Pinpoint the cell where the given text exists, returning its (x, y) midpoint coordinate. 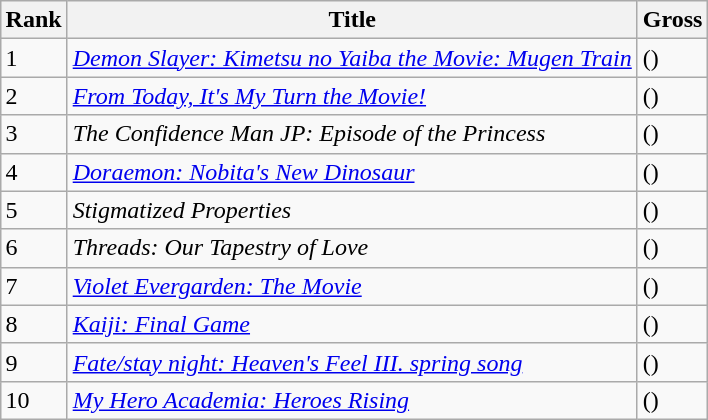
Demon Slayer: Kimetsu no Yaiba the Movie: Mugen Train (352, 58)
Violet Evergarden: The Movie (352, 286)
The Confidence Man JP: Episode of the Princess (352, 134)
Rank (34, 20)
10 (34, 400)
Title (352, 20)
Fate/stay night: Heaven's Feel III. spring song (352, 362)
1 (34, 58)
5 (34, 210)
7 (34, 286)
Kaiji: Final Game (352, 324)
Threads: Our Tapestry of Love (352, 248)
From Today, It's My Turn the Movie! (352, 96)
4 (34, 172)
Stigmatized Properties (352, 210)
Doraemon: Nobita's New Dinosaur (352, 172)
Gross (672, 20)
8 (34, 324)
6 (34, 248)
2 (34, 96)
3 (34, 134)
9 (34, 362)
My Hero Academia: Heroes Rising (352, 400)
